Provide the (X, Y) coordinate of the cell's center where the given text is located.  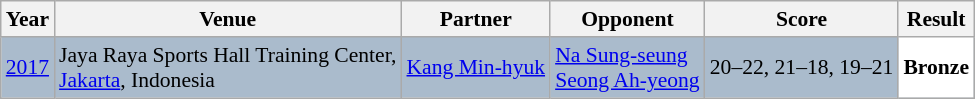
Result (936, 19)
20–22, 21–18, 19–21 (802, 68)
Opponent (628, 19)
Partner (476, 19)
Venue (228, 19)
Score (802, 19)
Jaya Raya Sports Hall Training Center,Jakarta, Indonesia (228, 68)
Bronze (936, 68)
Na Sung-seung Seong Ah-yeong (628, 68)
Year (28, 19)
Kang Min-hyuk (476, 68)
2017 (28, 68)
